Determine the [x, y] coordinate at the center of the cell enclosing the given text.  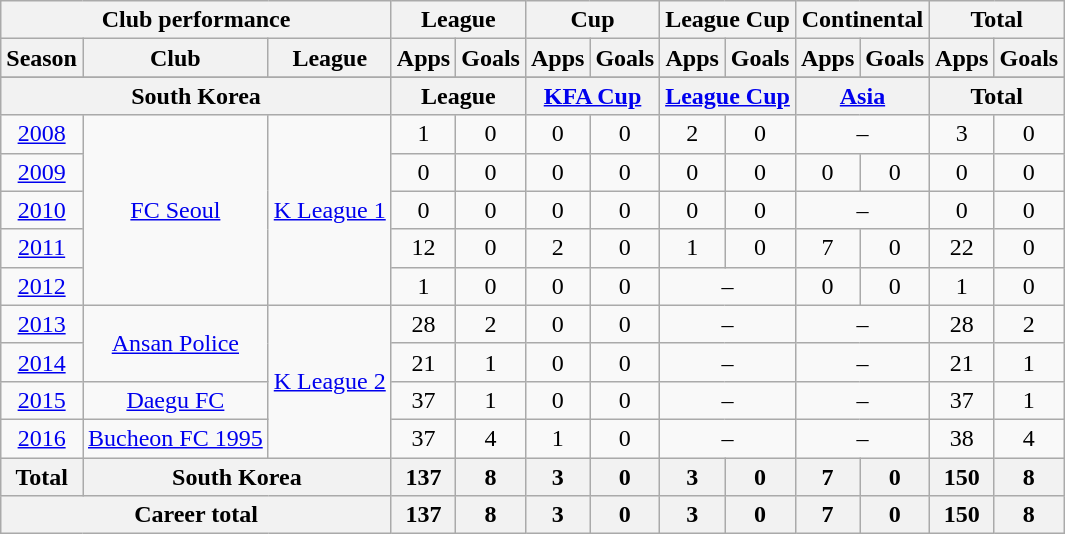
FC Seoul [175, 210]
2010 [42, 210]
Club [175, 58]
K League 2 [330, 381]
Asia [862, 96]
Continental [862, 20]
2013 [42, 324]
2016 [42, 438]
12 [423, 248]
Club performance [196, 20]
KFA Cup [592, 96]
Cup [592, 20]
K League 1 [330, 210]
Daegu FC [175, 400]
38 [962, 438]
Season [42, 58]
Career total [196, 515]
2011 [42, 248]
2014 [42, 362]
2009 [42, 172]
22 [962, 248]
2015 [42, 400]
Bucheon FC 1995 [175, 438]
2012 [42, 286]
Ansan Police [175, 343]
2008 [42, 134]
